Scan for the cell matching the given text and deliver its [X, Y] coordinate at center. 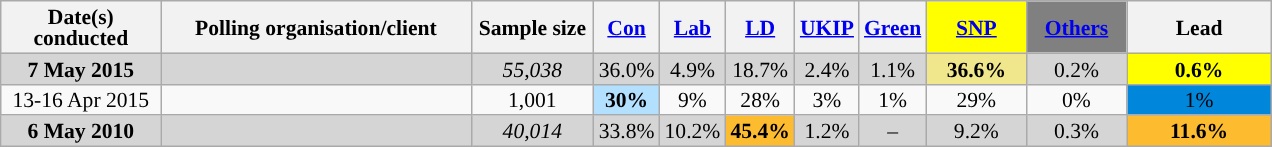
33.8% [627, 132]
1.2% [827, 132]
36.0% [627, 68]
2.4% [827, 68]
Sample size [532, 27]
18.7% [760, 68]
UKIP [827, 27]
Lab [693, 27]
13-16 Apr 2015 [81, 100]
LD [760, 27]
7 May 2015 [81, 68]
28% [760, 100]
Lead [1200, 27]
9% [693, 100]
Polling organisation/client [316, 27]
1,001 [532, 100]
40,014 [532, 132]
0.3% [1076, 132]
10.2% [693, 132]
0.6% [1200, 68]
Con [627, 27]
3% [827, 100]
9.2% [976, 132]
29% [976, 100]
55,038 [532, 68]
4.9% [693, 68]
Others [1076, 27]
30% [627, 100]
0.2% [1076, 68]
SNP [976, 27]
11.6% [1200, 132]
– [892, 132]
1.1% [892, 68]
0% [1076, 100]
Date(s)conducted [81, 27]
6 May 2010 [81, 132]
Green [892, 27]
45.4% [760, 132]
36.6% [976, 68]
